Find where the given text appears and provide that cell's center as [X, Y] coordinate. 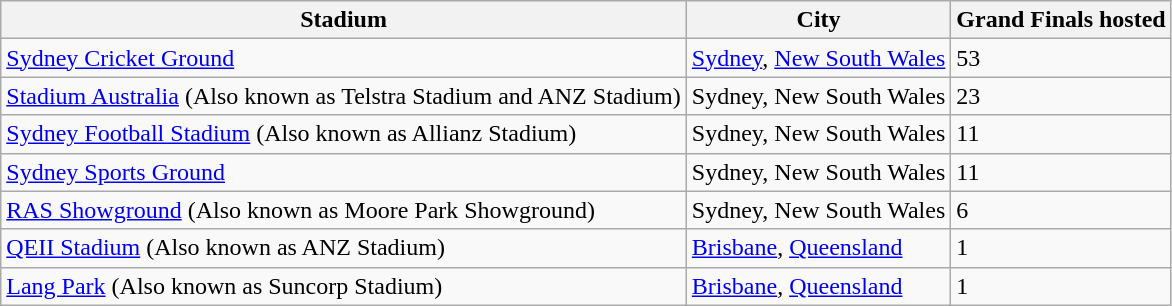
53 [1061, 58]
Stadium [344, 20]
Sydney Cricket Ground [344, 58]
RAS Showground (Also known as Moore Park Showground) [344, 210]
Grand Finals hosted [1061, 20]
Sydney Sports Ground [344, 172]
Stadium Australia (Also known as Telstra Stadium and ANZ Stadium) [344, 96]
City [818, 20]
6 [1061, 210]
Lang Park (Also known as Suncorp Stadium) [344, 286]
23 [1061, 96]
QEII Stadium (Also known as ANZ Stadium) [344, 248]
Sydney Football Stadium (Also known as Allianz Stadium) [344, 134]
